Locate the cell with the specified text and output its [X, Y] center coordinate. 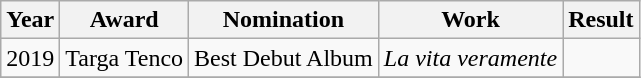
Work [470, 20]
Best Debut Album [284, 58]
Award [124, 20]
Year [30, 20]
Nomination [284, 20]
La vita veramente [470, 58]
Targa Tenco [124, 58]
2019 [30, 58]
Result [601, 20]
